For the text-containing cell, return its midpoint in (x, y) coordinate format. 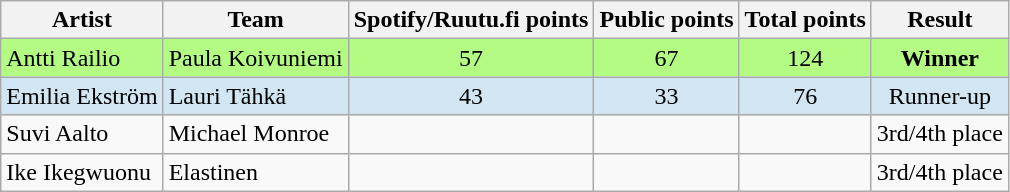
Suvi Aalto (82, 134)
Team (256, 20)
Paula Koivuniemi (256, 58)
43 (471, 96)
Elastinen (256, 172)
67 (666, 58)
Runner-up (940, 96)
Winner (940, 58)
Antti Railio (82, 58)
33 (666, 96)
Total points (805, 20)
76 (805, 96)
Emilia Ekström (82, 96)
Spotify/Ruutu.fi points (471, 20)
Michael Monroe (256, 134)
Artist (82, 20)
Result (940, 20)
Lauri Tähkä (256, 96)
124 (805, 58)
57 (471, 58)
Ike Ikegwuonu (82, 172)
Public points (666, 20)
